Search for the cell housing the specified text and yield its (x, y) center coordinate. 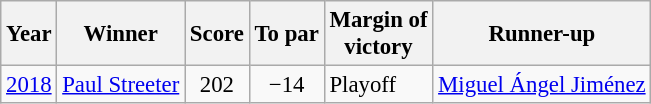
Miguel Ángel Jiménez (542, 85)
Year (29, 34)
2018 (29, 85)
202 (218, 85)
Runner-up (542, 34)
−14 (286, 85)
Winner (121, 34)
Margin ofvictory (378, 34)
Score (218, 34)
Paul Streeter (121, 85)
Playoff (378, 85)
To par (286, 34)
